Pinpoint the cell where the given text exists, returning its (x, y) midpoint coordinate. 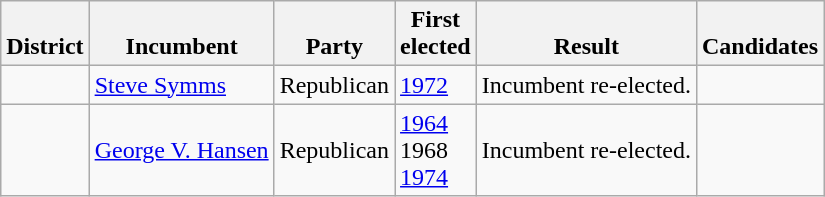
Steve Symms (182, 85)
District (45, 34)
Candidates (760, 34)
1972 (436, 85)
19641968 1974 (436, 150)
Party (334, 34)
Result (586, 34)
Firstelected (436, 34)
George V. Hansen (182, 150)
Incumbent (182, 34)
